Scan for the cell matching the given text and deliver its (X, Y) coordinate at center. 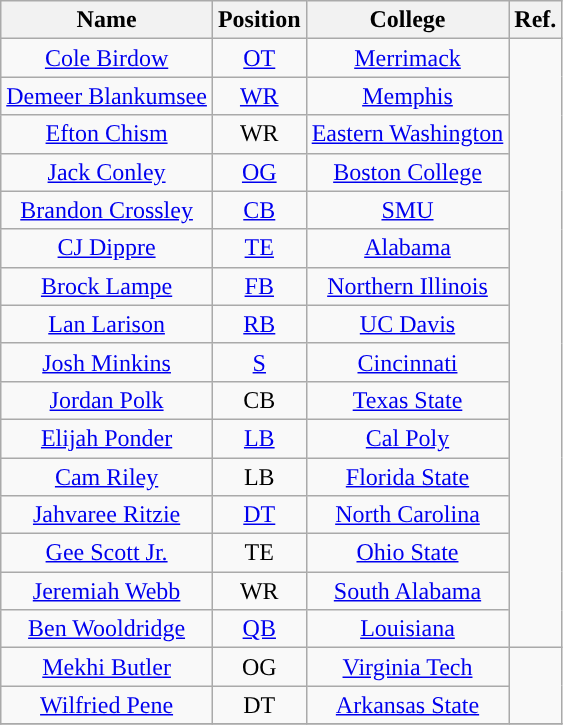
Louisiana (408, 629)
Jahvaree Ritzie (107, 515)
Virginia Tech (408, 667)
Ohio State (408, 553)
Florida State (408, 477)
Northern Illinois (408, 286)
Ref. (536, 20)
Boston College (408, 172)
Gee Scott Jr. (107, 553)
Mekhi Butler (107, 667)
Wilfried Pene (107, 705)
Demeer Blankumsee (107, 96)
Cam Riley (107, 477)
QB (259, 629)
UC Davis (408, 324)
Elijah Ponder (107, 438)
Cincinnati (408, 362)
Texas State (408, 400)
OT (259, 58)
RB (259, 324)
SMU (408, 210)
Name (107, 20)
College (408, 20)
Memphis (408, 96)
Efton Chism (107, 134)
Josh Minkins (107, 362)
Jeremiah Webb (107, 591)
Brock Lampe (107, 286)
CJ Dippre (107, 248)
Arkansas State (408, 705)
North Carolina (408, 515)
Alabama (408, 248)
South Alabama (408, 591)
S (259, 362)
Cole Birdow (107, 58)
Cal Poly (408, 438)
Lan Larison (107, 324)
Eastern Washington (408, 134)
Jordan Polk (107, 400)
Position (259, 20)
Ben Wooldridge (107, 629)
Brandon Crossley (107, 210)
Jack Conley (107, 172)
FB (259, 286)
Merrimack (408, 58)
